Locate the cell with the specified text and output its [X, Y] center coordinate. 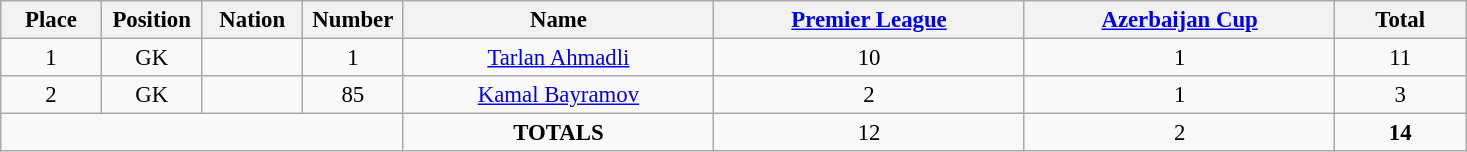
Total [1400, 20]
3 [1400, 95]
12 [870, 133]
Azerbaijan Cup [1180, 20]
Nation [252, 20]
Premier League [870, 20]
Place [52, 20]
Name [558, 20]
Kamal Bayramov [558, 95]
10 [870, 58]
Position [152, 20]
14 [1400, 133]
11 [1400, 58]
Number [354, 20]
Tarlan Ahmadli [558, 58]
85 [354, 95]
TOTALS [558, 133]
